Pinpoint the cell where the given text exists, returning its [X, Y] midpoint coordinate. 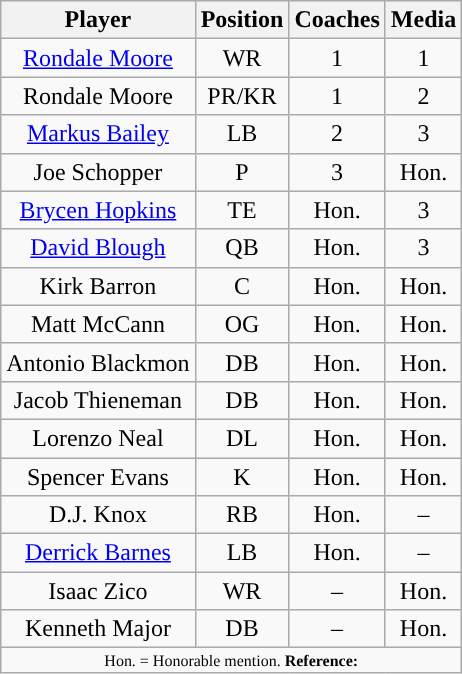
Position [242, 20]
K [242, 477]
D.J. Knox [98, 515]
QB [242, 248]
Brycen Hopkins [98, 210]
Hon. = Honorable mention. Reference: [232, 660]
PR/KR [242, 96]
Lorenzo Neal [98, 438]
Derrick Barnes [98, 553]
OG [242, 324]
P [242, 172]
David Blough [98, 248]
Kenneth Major [98, 629]
Markus Bailey [98, 134]
Joe Schopper [98, 172]
Isaac Zico [98, 591]
RB [242, 515]
Coaches [337, 20]
C [242, 286]
Media [423, 20]
Matt McCann [98, 324]
Antonio Blackmon [98, 362]
Jacob Thieneman [98, 400]
Spencer Evans [98, 477]
Kirk Barron [98, 286]
DL [242, 438]
Player [98, 20]
TE [242, 210]
